Return [x, y] of the center of cell containing provided text 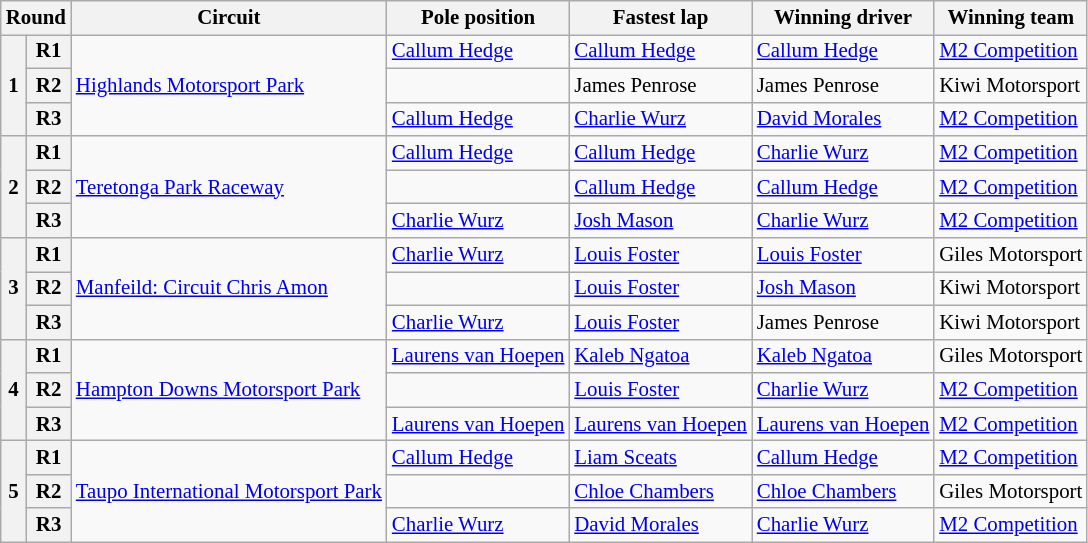
Hampton Downs Motorsport Park [229, 390]
Teretonga Park Raceway [229, 187]
Manfeild: Circuit Chris Amon [229, 289]
Winning driver [843, 18]
Taupo International Motorsport Park [229, 492]
Round [36, 18]
3 [14, 289]
4 [14, 390]
1 [14, 85]
5 [14, 492]
Liam Sceats [660, 458]
Pole position [478, 18]
Highlands Motorsport Park [229, 85]
Circuit [229, 18]
2 [14, 187]
Fastest lap [660, 18]
Winning team [1010, 18]
